From the cell containing the given text, extract its center point as [x, y] coordinate. 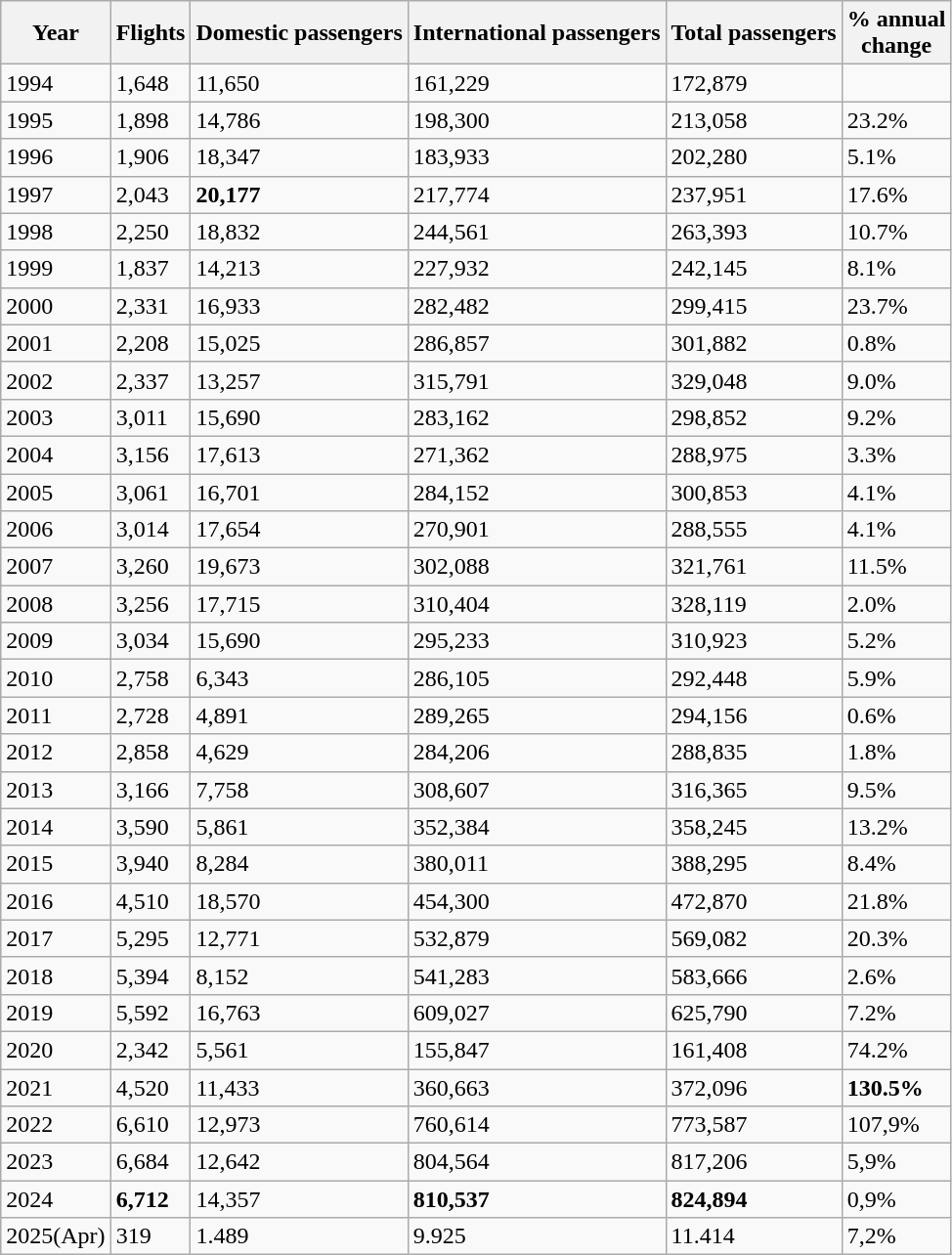
11.5% [896, 567]
310,404 [537, 604]
4,520 [151, 1088]
472,870 [754, 901]
454,300 [537, 901]
283,162 [537, 417]
302,088 [537, 567]
2003 [56, 417]
301,882 [754, 343]
329,048 [754, 380]
6,343 [299, 678]
3,014 [151, 530]
130.5% [896, 1088]
10.7% [896, 232]
3,940 [151, 864]
328,119 [754, 604]
2,250 [151, 232]
541,283 [537, 975]
284,206 [537, 753]
Domestic passengers [299, 33]
286,105 [537, 678]
2013 [56, 790]
242,145 [754, 269]
300,853 [754, 492]
282,482 [537, 306]
810,537 [537, 1199]
1999 [56, 269]
8.4% [896, 864]
2025(Apr) [56, 1236]
13,257 [299, 380]
3,260 [151, 567]
9.925 [537, 1236]
17,715 [299, 604]
263,393 [754, 232]
0,9% [896, 1199]
2000 [56, 306]
4,629 [299, 753]
227,932 [537, 269]
358,245 [754, 827]
298,852 [754, 417]
2015 [56, 864]
2,043 [151, 195]
2011 [56, 715]
23.7% [896, 306]
294,156 [754, 715]
2012 [56, 753]
388,295 [754, 864]
2,337 [151, 380]
5,861 [299, 827]
161,408 [754, 1050]
3,166 [151, 790]
18,570 [299, 901]
12,642 [299, 1162]
299,415 [754, 306]
5,592 [151, 1013]
372,096 [754, 1088]
237,951 [754, 195]
286,857 [537, 343]
17,613 [299, 454]
6,712 [151, 1199]
3,061 [151, 492]
17.6% [896, 195]
1.8% [896, 753]
9.5% [896, 790]
1.489 [299, 1236]
6,684 [151, 1162]
5.9% [896, 678]
1997 [56, 195]
316,365 [754, 790]
Total passengers [754, 33]
198,300 [537, 120]
2023 [56, 1162]
19,673 [299, 567]
817,206 [754, 1162]
4,891 [299, 715]
74.2% [896, 1050]
7,2% [896, 1236]
292,448 [754, 678]
9.2% [896, 417]
319 [151, 1236]
532,879 [537, 938]
625,790 [754, 1013]
% annualchange [896, 33]
11,433 [299, 1088]
161,229 [537, 83]
824,894 [754, 1199]
760,614 [537, 1125]
23.2% [896, 120]
International passengers [537, 33]
315,791 [537, 380]
288,555 [754, 530]
1,906 [151, 157]
2001 [56, 343]
2024 [56, 1199]
2010 [56, 678]
1995 [56, 120]
1,898 [151, 120]
14,786 [299, 120]
2002 [56, 380]
2017 [56, 938]
1996 [56, 157]
3,156 [151, 454]
5,295 [151, 938]
217,774 [537, 195]
8,284 [299, 864]
2,208 [151, 343]
2,728 [151, 715]
2.0% [896, 604]
289,265 [537, 715]
172,879 [754, 83]
2016 [56, 901]
3,011 [151, 417]
583,666 [754, 975]
2020 [56, 1050]
773,587 [754, 1125]
2,858 [151, 753]
1,648 [151, 83]
2004 [56, 454]
2021 [56, 1088]
14,357 [299, 1199]
271,362 [537, 454]
244,561 [537, 232]
270,901 [537, 530]
7.2% [896, 1013]
183,933 [537, 157]
284,152 [537, 492]
2014 [56, 827]
8,152 [299, 975]
11.414 [754, 1236]
1,837 [151, 269]
288,835 [754, 753]
2008 [56, 604]
17,654 [299, 530]
155,847 [537, 1050]
18,347 [299, 157]
1998 [56, 232]
20.3% [896, 938]
Flights [151, 33]
288,975 [754, 454]
107,9% [896, 1125]
3,590 [151, 827]
0.8% [896, 343]
569,082 [754, 938]
2019 [56, 1013]
15,025 [299, 343]
13.2% [896, 827]
295,233 [537, 641]
609,027 [537, 1013]
0.6% [896, 715]
12,771 [299, 938]
2005 [56, 492]
8.1% [896, 269]
3.3% [896, 454]
16,701 [299, 492]
2007 [56, 567]
5,394 [151, 975]
5.1% [896, 157]
4,510 [151, 901]
18,832 [299, 232]
3,256 [151, 604]
11,650 [299, 83]
Year [56, 33]
6,610 [151, 1125]
2022 [56, 1125]
1994 [56, 83]
360,663 [537, 1088]
5.2% [896, 641]
2.6% [896, 975]
5,9% [896, 1162]
2006 [56, 530]
202,280 [754, 157]
2,342 [151, 1050]
21.8% [896, 901]
2009 [56, 641]
2,758 [151, 678]
20,177 [299, 195]
9.0% [896, 380]
2018 [56, 975]
12,973 [299, 1125]
321,761 [754, 567]
213,058 [754, 120]
310,923 [754, 641]
16,933 [299, 306]
352,384 [537, 827]
308,607 [537, 790]
14,213 [299, 269]
7,758 [299, 790]
804,564 [537, 1162]
3,034 [151, 641]
16,763 [299, 1013]
5,561 [299, 1050]
380,011 [537, 864]
2,331 [151, 306]
